Return [x, y] of the center of cell containing provided text 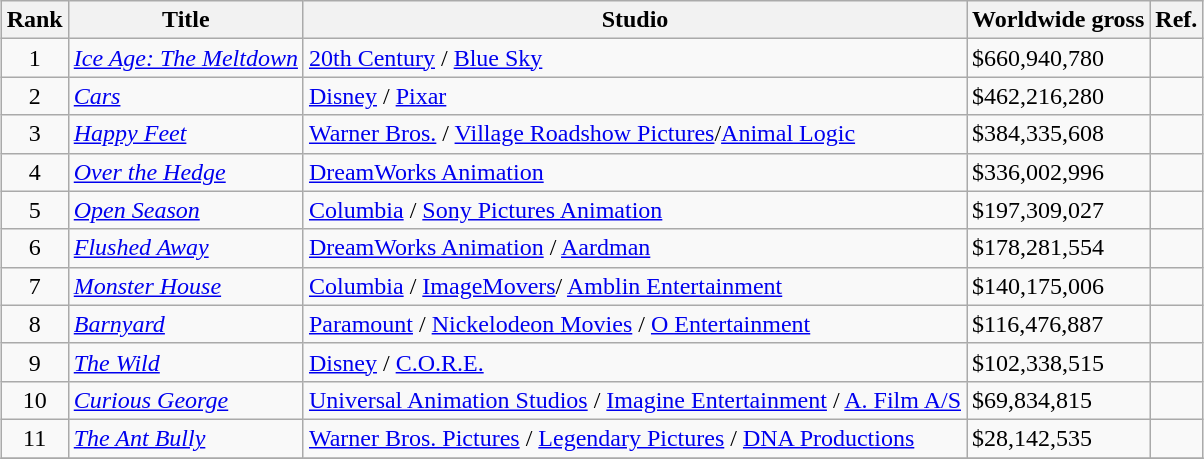
DreamWorks Animation [634, 172]
$102,338,515 [1058, 362]
8 [34, 324]
Flushed Away [186, 248]
Disney / C.O.R.E. [634, 362]
$384,335,608 [1058, 134]
5 [34, 210]
2 [34, 96]
Universal Animation Studios / Imagine Entertainment / A. Film A/S [634, 400]
4 [34, 172]
20th Century / Blue Sky [634, 58]
$28,142,535 [1058, 438]
Title [186, 20]
11 [34, 438]
$197,309,027 [1058, 210]
Disney / Pixar [634, 96]
DreamWorks Animation / Aardman [634, 248]
Columbia / Sony Pictures Animation [634, 210]
$140,175,006 [1058, 286]
Rank [34, 20]
Ref. [1176, 20]
6 [34, 248]
7 [34, 286]
Barnyard [186, 324]
Open Season [186, 210]
$336,002,996 [1058, 172]
The Wild [186, 362]
Warner Bros. / Village Roadshow Pictures/Animal Logic [634, 134]
Studio [634, 20]
9 [34, 362]
Happy Feet [186, 134]
$69,834,815 [1058, 400]
10 [34, 400]
Ice Age: The Meltdown [186, 58]
Curious George [186, 400]
Cars [186, 96]
1 [34, 58]
The Ant Bully [186, 438]
$462,216,280 [1058, 96]
Worldwide gross [1058, 20]
Paramount / Nickelodeon Movies / O Entertainment [634, 324]
$178,281,554 [1058, 248]
Warner Bros. Pictures / Legendary Pictures / DNA Productions [634, 438]
Monster House [186, 286]
$116,476,887 [1058, 324]
Over the Hedge [186, 172]
3 [34, 134]
Columbia / ImageMovers/ Amblin Entertainment [634, 286]
$660,940,780 [1058, 58]
